Detect which cell encompasses the target text, then output its [x, y] center coordinate. 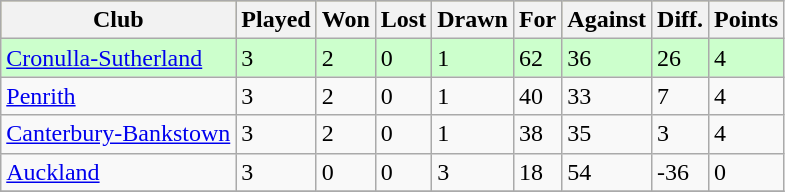
33 [607, 96]
Against [607, 20]
Points [746, 20]
Cronulla-Sutherland [118, 58]
Lost [403, 20]
Auckland [118, 172]
54 [607, 172]
Played [276, 20]
35 [607, 134]
36 [607, 58]
Canterbury-Bankstown [118, 134]
26 [680, 58]
Won [346, 20]
For [537, 20]
Diff. [680, 20]
40 [537, 96]
Penrith [118, 96]
Club [118, 20]
62 [537, 58]
Drawn [473, 20]
18 [537, 172]
-36 [680, 172]
7 [680, 96]
38 [537, 134]
